For the text-containing cell, return its midpoint in [X, Y] coordinate format. 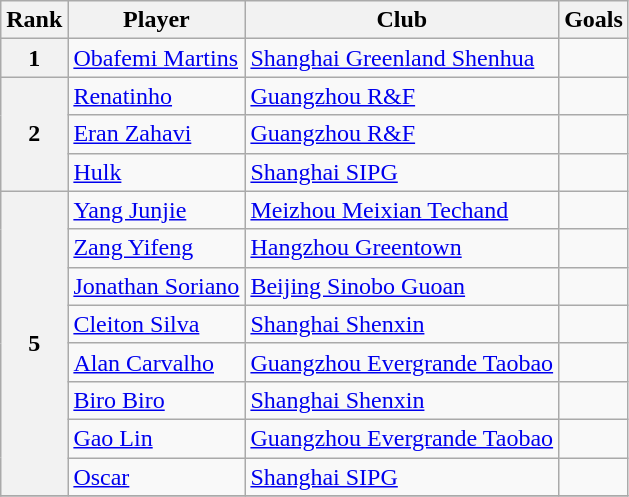
Cleiton Silva [156, 324]
Alan Carvalho [156, 362]
Jonathan Soriano [156, 286]
Player [156, 20]
Oscar [156, 477]
Hangzhou Greentown [402, 248]
Hulk [156, 172]
Obafemi Martins [156, 58]
2 [34, 134]
Zang Yifeng [156, 248]
Beijing Sinobo Guoan [402, 286]
5 [34, 343]
Eran Zahavi [156, 134]
Biro Biro [156, 400]
Yang Junjie [156, 210]
Gao Lin [156, 438]
1 [34, 58]
Shanghai Greenland Shenhua [402, 58]
Meizhou Meixian Techand [402, 210]
Goals [594, 20]
Club [402, 20]
Renatinho [156, 96]
Rank [34, 20]
